Extract the [x, y] coordinate from the center of the cell holding the provided text.  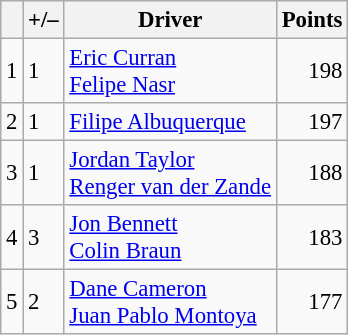
Filipe Albuquerque [170, 122]
177 [312, 302]
Jon Bennett Colin Braun [170, 238]
188 [312, 174]
Driver [170, 20]
198 [312, 72]
Eric Curran Felipe Nasr [170, 72]
5 [12, 302]
Points [312, 20]
+/– [44, 20]
4 [12, 238]
Dane Cameron Juan Pablo Montoya [170, 302]
183 [312, 238]
197 [312, 122]
Jordan Taylor Renger van der Zande [170, 174]
